Find where the given text appears and provide that cell's center as [x, y] coordinate. 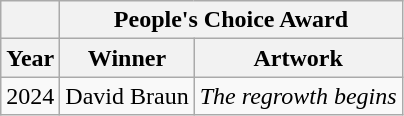
Artwork [298, 58]
The regrowth begins [298, 96]
Winner [127, 58]
People's Choice Award [231, 20]
Year [30, 58]
2024 [30, 96]
David Braun [127, 96]
